Pinpoint the cell where the given text exists, returning its [X, Y] midpoint coordinate. 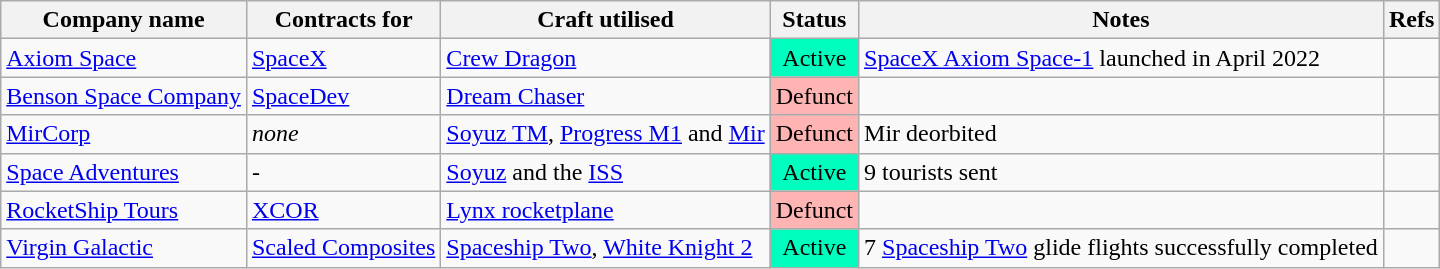
7 Spaceship Two glide flights successfully completed [1122, 248]
Soyuz and the ISS [606, 172]
9 tourists sent [1122, 172]
Lynx rocketplane [606, 210]
MirCorp [124, 134]
Space Adventures [124, 172]
- [343, 172]
Company name [124, 20]
Contracts for [343, 20]
SpaceX [343, 58]
SpaceX Axiom Space-1 launched in April 2022 [1122, 58]
Scaled Composites [343, 248]
Dream Chaser [606, 96]
SpaceDev [343, 96]
Spaceship Two, White Knight 2 [606, 248]
Notes [1122, 20]
none [343, 134]
XCOR [343, 210]
Status [814, 20]
RocketShip Tours [124, 210]
Refs [1411, 20]
Axiom Space [124, 58]
Crew Dragon [606, 58]
Soyuz TM, Progress M1 and Mir [606, 134]
Benson Space Company [124, 96]
Mir deorbited [1122, 134]
Craft utilised [606, 20]
Virgin Galactic [124, 248]
